Extract the (X, Y) coordinate from the center of the cell holding the provided text.  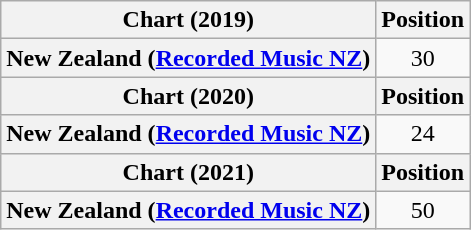
24 (423, 134)
30 (423, 58)
Chart (2019) (188, 20)
Chart (2020) (188, 96)
Chart (2021) (188, 172)
50 (423, 210)
